From the cell containing the given text, extract its center point as (X, Y) coordinate. 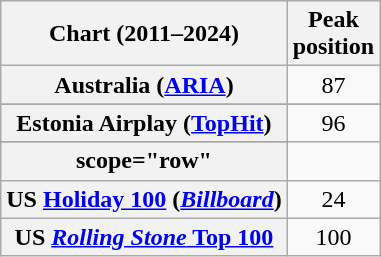
US Rolling Stone Top 100 (144, 237)
100 (333, 237)
87 (333, 85)
24 (333, 199)
Estonia Airplay (TopHit) (144, 123)
96 (333, 123)
Chart (2011–2024) (144, 34)
Australia (ARIA) (144, 85)
US Holiday 100 (Billboard) (144, 199)
Peakposition (333, 34)
scope="row" (144, 161)
